Identify which cell holds the provided text, then report its [x, y] central coordinate. 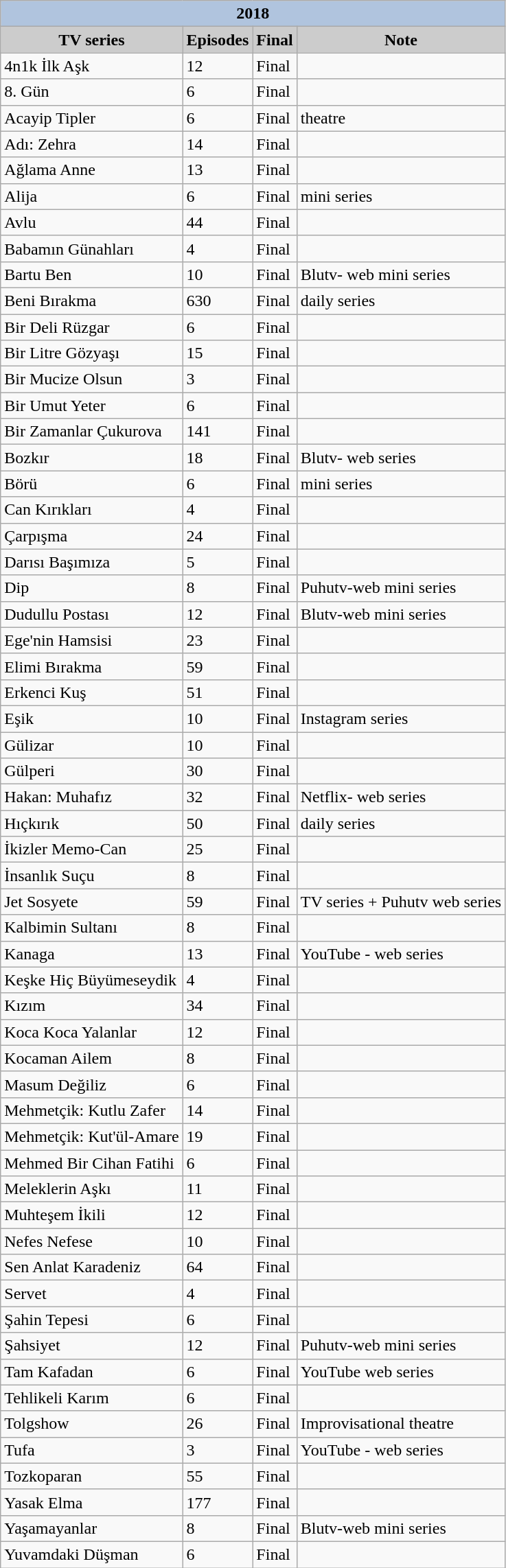
Hakan: Muhafız [92, 797]
Ege'nin Hamsisi [92, 640]
Tolgshow [92, 1424]
Gülizar [92, 745]
Şahin Tepesi [92, 1320]
Ağlama Anne [92, 170]
630 [218, 301]
Mehmetçik: Kutlu Zafer [92, 1110]
Blutv- web mini series [401, 274]
177 [218, 1502]
Yuvamdaki Düşman [92, 1554]
44 [218, 222]
19 [218, 1136]
Çarpışma [92, 536]
5 [218, 562]
Jet Sosyete [92, 902]
Bir Mucize Olsun [92, 379]
Servet [92, 1294]
Meleklerin Aşkı [92, 1189]
Yasak Elma [92, 1502]
Can Kırıkları [92, 510]
Episodes [218, 40]
8. Gün [92, 92]
Netflix- web series [401, 797]
Nefes Nefese [92, 1241]
Tufa [92, 1450]
15 [218, 353]
4n1k İlk Aşk [92, 66]
30 [218, 771]
55 [218, 1476]
Keşke Hiç Büyümeseydik [92, 980]
Kanaga [92, 954]
Bir Zamanlar Çukurova [92, 432]
24 [218, 536]
Adı: Zehra [92, 144]
Bir Umut Yeter [92, 406]
Tozkoparan [92, 1476]
Babamın Günahları [92, 248]
Mehmetçik: Kut'ül-Amare [92, 1136]
TV series + Puhutv web series [401, 902]
Elimi Bırakma [92, 666]
Kocaman Ailem [92, 1058]
İnsanlık Suçu [92, 876]
Alija [92, 196]
TV series [92, 40]
Masum Değiliz [92, 1084]
Erkenci Kuş [92, 692]
Gülperi [92, 771]
51 [218, 692]
Koca Koca Yalanlar [92, 1032]
theatre [401, 118]
50 [218, 823]
64 [218, 1267]
Şahsiyet [92, 1346]
Eşik [92, 718]
2018 [253, 14]
Tam Kafadan [92, 1372]
Avlu [92, 222]
Tehlikeli Karım [92, 1398]
İkizler Memo-Can [92, 850]
Kalbimin Sultanı [92, 928]
Bir Litre Gözyaşı [92, 353]
YouTube web series [401, 1372]
Beni Bırakma [92, 301]
Darısı Başımıza [92, 562]
34 [218, 1006]
Instagram series [401, 718]
Mehmed Bir Cihan Fatihi [92, 1163]
Börü [92, 484]
Blutv- web series [401, 458]
Bozkır [92, 458]
23 [218, 640]
Acayip Tipler [92, 118]
26 [218, 1424]
Hıçkırık [92, 823]
Note [401, 40]
25 [218, 850]
Dudullu Postası [92, 614]
141 [218, 432]
Bir Deli Rüzgar [92, 327]
Bartu Ben [92, 274]
Muhteşem İkili [92, 1215]
Kızım [92, 1006]
Dip [92, 588]
18 [218, 458]
32 [218, 797]
Sen Anlat Karadeniz [92, 1267]
Improvisational theatre [401, 1424]
Yaşamayanlar [92, 1528]
11 [218, 1189]
